Determine the [x, y] coordinate at the center of the cell enclosing the given text.  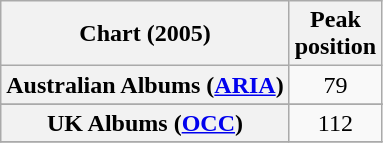
UK Albums (OCC) [145, 123]
79 [335, 85]
112 [335, 123]
Australian Albums (ARIA) [145, 85]
Chart (2005) [145, 34]
Peakposition [335, 34]
